Find where the given text appears and provide that cell's center as (X, Y) coordinate. 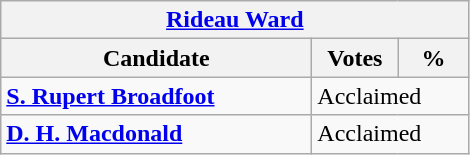
D. H. Macdonald (156, 134)
% (434, 58)
Votes (355, 58)
Candidate (156, 58)
S. Rupert Broadfoot (156, 96)
Rideau Ward (235, 20)
